Scan for the cell matching the given text and deliver its [x, y] coordinate at center. 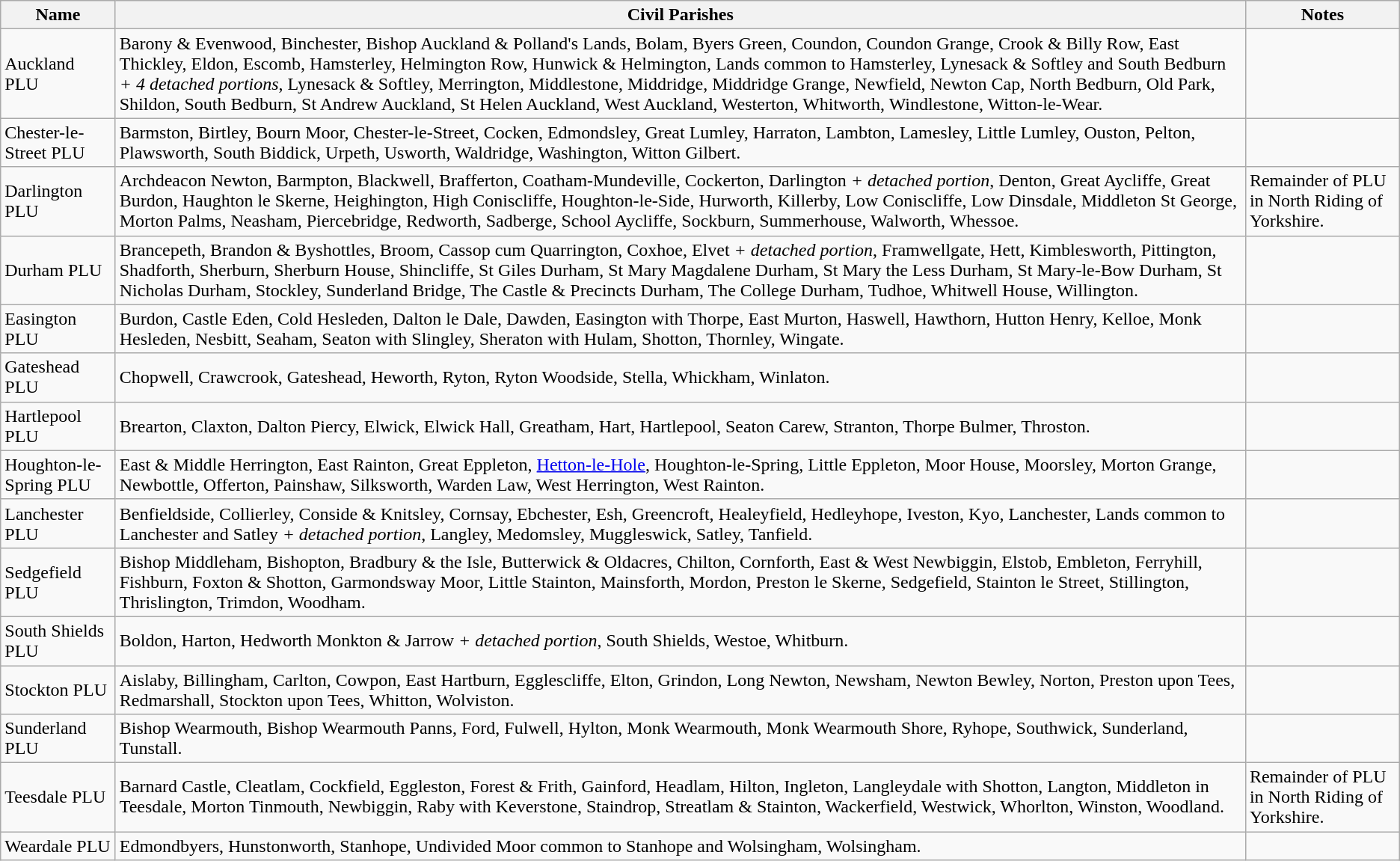
Auckland PLU [58, 73]
Lanchester PLU [58, 524]
Sedgefield PLU [58, 582]
South Shields PLU [58, 640]
Chester-le-Street PLU [58, 142]
Brearton, Claxton, Dalton Piercy, Elwick, Elwick Hall, Greatham, Hart, Hartlepool, Seaton Carew, Stranton, Thorpe Bulmer, Throston. [681, 426]
Easington PLU [58, 329]
Stockton PLU [58, 690]
Notes [1322, 15]
Houghton-le-Spring PLU [58, 474]
Durham PLU [58, 270]
Hartlepool PLU [58, 426]
Edmondbyers, Hunstonworth, Stanhope, Undivided Moor common to Stanhope and Wolsingham, Wolsingham. [681, 846]
Boldon, Harton, Hedworth Monkton & Jarrow + detached portion, South Shields, Westoe, Whitburn. [681, 640]
Civil Parishes [681, 15]
Weardale PLU [58, 846]
Darlington PLU [58, 201]
Name [58, 15]
Teesdale PLU [58, 797]
Sunderland PLU [58, 739]
Gateshead PLU [58, 377]
Chopwell, Crawcrook, Gateshead, Heworth, Ryton, Ryton Woodside, Stella, Whickham, Winlaton. [681, 377]
Bishop Wearmouth, Bishop Wearmouth Panns, Ford, Fulwell, Hylton, Monk Wearmouth, Monk Wearmouth Shore, Ryhope, Southwick, Sunderland, Tunstall. [681, 739]
